Extract the (x, y) coordinate from the center of the cell holding the provided text.  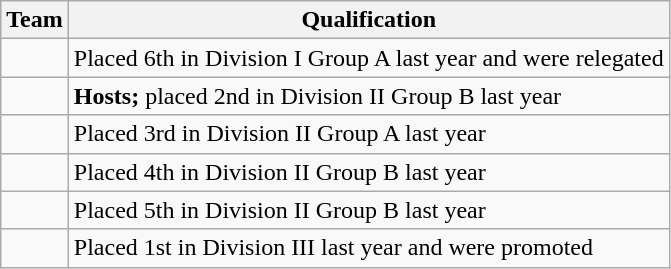
Placed 5th in Division II Group B last year (368, 210)
Team (35, 20)
Hosts; placed 2nd in Division II Group B last year (368, 96)
Placed 6th in Division I Group A last year and were relegated (368, 58)
Placed 1st in Division III last year and were promoted (368, 248)
Placed 3rd in Division II Group A last year (368, 134)
Placed 4th in Division II Group B last year (368, 172)
Qualification (368, 20)
